Output the (x, y) coordinate of the center of the cell containing the given text.  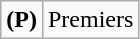
(P) (22, 20)
Premiers (90, 20)
